Locate the cell with the specified text and output its (X, Y) center coordinate. 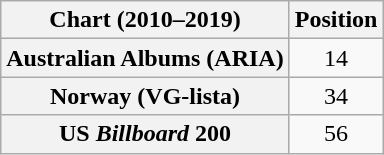
Norway (VG-lista) (145, 96)
Position (336, 20)
Australian Albums (ARIA) (145, 58)
14 (336, 58)
Chart (2010–2019) (145, 20)
56 (336, 134)
US Billboard 200 (145, 134)
34 (336, 96)
